Pinpoint the cell where the given text exists, returning its [X, Y] midpoint coordinate. 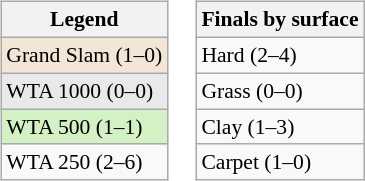
Grass (0–0) [280, 91]
Carpet (1–0) [280, 162]
Grand Slam (1–0) [84, 55]
Clay (1–3) [280, 127]
WTA 500 (1–1) [84, 127]
WTA 250 (2–6) [84, 162]
WTA 1000 (0–0) [84, 91]
Legend [84, 20]
Finals by surface [280, 20]
Hard (2–4) [280, 55]
